Scan for the cell matching the given text and deliver its [x, y] coordinate at center. 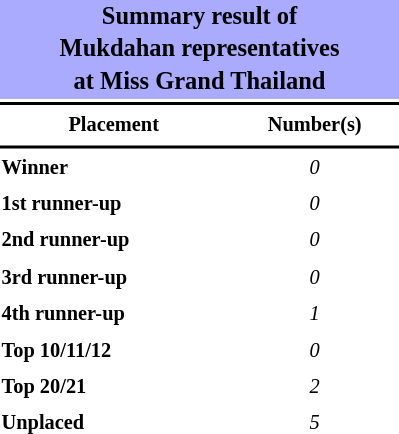
1 [314, 314]
2 [314, 387]
4th runner-up [114, 314]
2nd runner-up [114, 241]
Top 10/11/12 [114, 351]
Number(s) [314, 125]
Placement [114, 125]
3rd runner-up [114, 278]
Summary result ofMukdahan representativesat Miss Grand Thailand [200, 50]
Winner [114, 168]
Top 20/21 [114, 387]
1st runner-up [114, 204]
